Identify which cell holds the provided text, then report its [x, y] central coordinate. 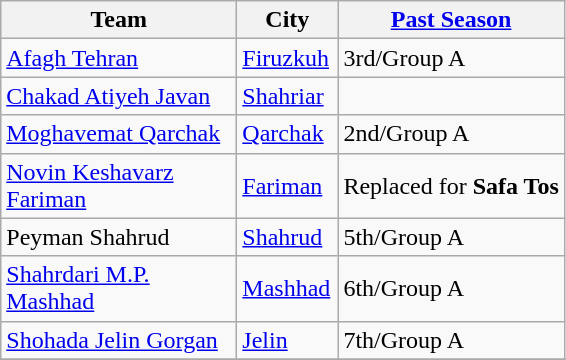
City [288, 20]
Fariman [288, 186]
Jelin [288, 340]
Afagh Tehran [119, 58]
5th/Group A [451, 237]
Shahriar [288, 96]
Team [119, 20]
Peyman Shahrud [119, 237]
Shohada Jelin Gorgan [119, 340]
Qarchak [288, 134]
Moghavemat Qarchak [119, 134]
Shahrdari M.P. Mashhad [119, 288]
Replaced for Safa Tos [451, 186]
6th/Group A [451, 288]
Novin Keshavarz Fariman [119, 186]
Shahrud [288, 237]
Firuzkuh [288, 58]
Mashhad [288, 288]
7th/Group A [451, 340]
Chakad Atiyeh Javan [119, 96]
3rd/Group A [451, 58]
2nd/Group A [451, 134]
Past Season [451, 20]
